Output the (X, Y) coordinate of the center of the cell containing the given text.  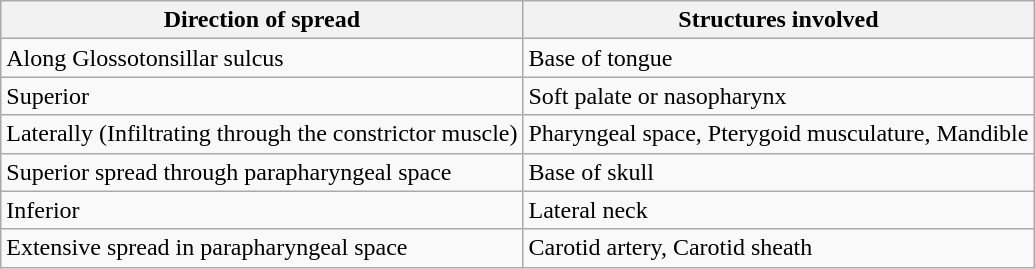
Along Glossotonsillar sulcus (262, 58)
Soft palate or nasopharynx (778, 96)
Lateral neck (778, 210)
Pharyngeal space, Pterygoid musculature, Mandible (778, 134)
Extensive spread in parapharyngeal space (262, 248)
Laterally (Infiltrating through the constrictor muscle) (262, 134)
Superior (262, 96)
Direction of spread (262, 20)
Superior spread through parapharyngeal space (262, 172)
Base of tongue (778, 58)
Inferior (262, 210)
Carotid artery, Carotid sheath (778, 248)
Base of skull (778, 172)
Structures involved (778, 20)
